Extract the [X, Y] coordinate from the center of the cell holding the provided text.  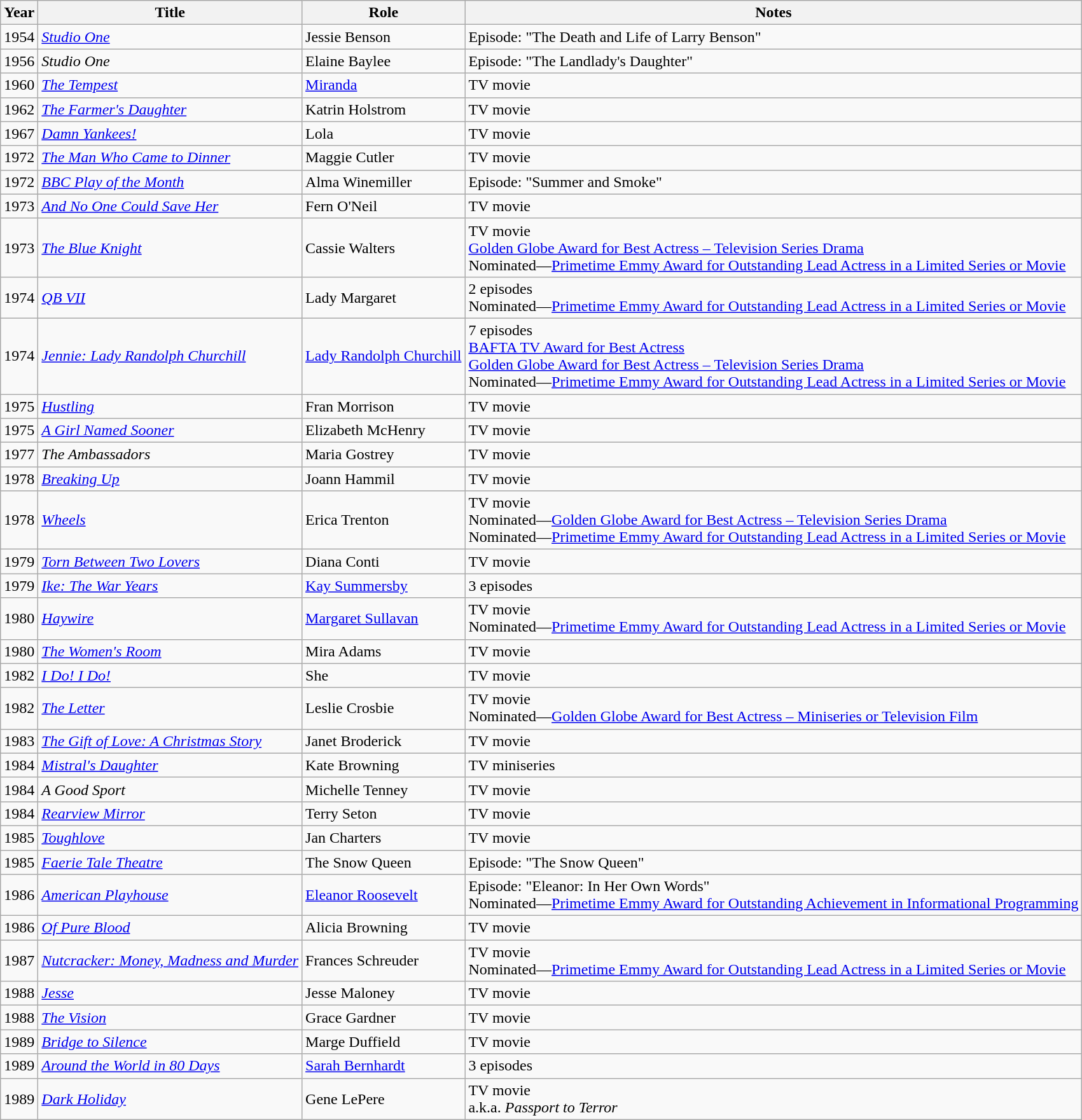
Erica Trenton [384, 520]
TV movieNominated—Golden Globe Award for Best Actress – Miniseries or Television Film [773, 709]
The Tempest [170, 85]
Joann Hammil [384, 479]
Ike: The War Years [170, 586]
TV miniseries [773, 765]
Diana Conti [384, 562]
Dark Holiday [170, 1099]
Year [19, 13]
The Farmer's Daughter [170, 109]
Nutcracker: Money, Madness and Murder [170, 960]
American Playhouse [170, 895]
Elaine Baylee [384, 61]
1956 [19, 61]
And No One Could Save Her [170, 206]
Jesse Maloney [384, 993]
Alicia Browning [384, 928]
Fern O'Neil [384, 206]
Episode: "Summer and Smoke" [773, 182]
Leslie Crosbie [384, 709]
1977 [19, 455]
Mistral's Daughter [170, 765]
2 episodesNominated—Primetime Emmy Award for Outstanding Lead Actress in a Limited Series or Movie [773, 298]
Jan Charters [384, 838]
Katrin Holstrom [384, 109]
QB VII [170, 298]
Janet Broderick [384, 741]
1987 [19, 960]
Sarah Bernhardt [384, 1066]
The Blue Knight [170, 247]
Jessie Benson [384, 37]
Cassie Walters [384, 247]
Episode: "Eleanor: In Her Own Words"Nominated—Primetime Emmy Award for Outstanding Achievement in Informational Programming [773, 895]
The Women's Room [170, 651]
A Girl Named Sooner [170, 431]
Maria Gostrey [384, 455]
She [384, 675]
Lola [384, 134]
Haywire [170, 618]
Wheels [170, 520]
The Ambassadors [170, 455]
Alma Winemiller [384, 182]
Torn Between Two Lovers [170, 562]
Jesse [170, 993]
Jennie: Lady Randolph Churchill [170, 356]
I Do! I Do! [170, 675]
Damn Yankees! [170, 134]
1960 [19, 85]
Bridge to Silence [170, 1042]
Role [384, 13]
Michelle Tenney [384, 789]
Marge Duffield [384, 1042]
Margaret Sullavan [384, 618]
Maggie Cutler [384, 158]
A Good Sport [170, 789]
Episode: "The Death and Life of Larry Benson" [773, 37]
Breaking Up [170, 479]
Rearview Mirror [170, 813]
BBC Play of the Month [170, 182]
The Gift of Love: A Christmas Story [170, 741]
Toughlove [170, 838]
1983 [19, 741]
Fran Morrison [384, 406]
Notes [773, 13]
The Man Who Came to Dinner [170, 158]
TV moviea.k.a. Passport to Terror [773, 1099]
1962 [19, 109]
Mira Adams [384, 651]
Kate Browning [384, 765]
Grace Gardner [384, 1018]
Around the World in 80 Days [170, 1066]
The Letter [170, 709]
Gene LePere [384, 1099]
The Snow Queen [384, 862]
The Vision [170, 1018]
Hustling [170, 406]
Title [170, 13]
Of Pure Blood [170, 928]
Frances Schreuder [384, 960]
Faerie Tale Theatre [170, 862]
Episode: "The Landlady's Daughter" [773, 61]
Miranda [384, 85]
1954 [19, 37]
Lady Margaret [384, 298]
1967 [19, 134]
Lady Randolph Churchill [384, 356]
Eleanor Roosevelt [384, 895]
Terry Seton [384, 813]
Episode: "The Snow Queen" [773, 862]
Elizabeth McHenry [384, 431]
Kay Summersby [384, 586]
